Search for the cell housing the specified text and yield its (X, Y) center coordinate. 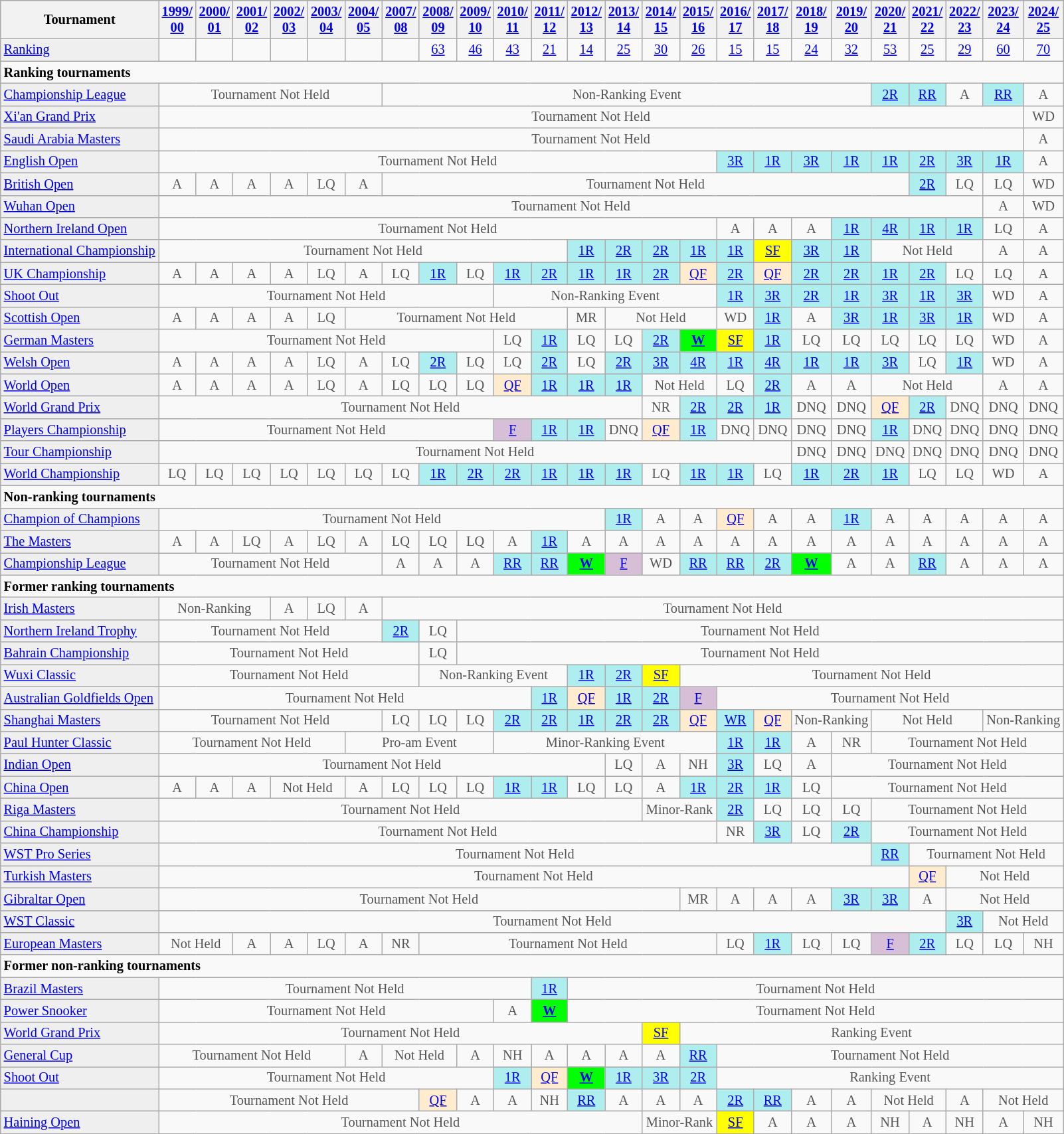
Former non-ranking tournaments (532, 966)
Northern Ireland Trophy (80, 631)
Turkish Masters (80, 876)
Northern Ireland Open (80, 228)
14 (586, 50)
Saudi Arabia Masters (80, 139)
43 (513, 50)
Non-ranking tournaments (532, 497)
2000/01 (215, 19)
Australian Goldfields Open (80, 698)
Xi'an Grand Prix (80, 117)
Paul Hunter Classic (80, 742)
Haining Open (80, 1123)
1999/00 (177, 19)
53 (890, 50)
WST Classic (80, 922)
46 (476, 50)
29 (964, 50)
2017/18 (772, 19)
30 (661, 50)
2022/23 (964, 19)
2019/20 (851, 19)
Pro-am Event (419, 742)
63 (438, 50)
Tournament (80, 19)
Riga Masters (80, 809)
2020/21 (890, 19)
International Championship (80, 251)
2008/09 (438, 19)
Indian Open (80, 765)
Wuxi Classic (80, 675)
World Championship (80, 474)
24 (811, 50)
2010/11 (513, 19)
2009/10 (476, 19)
Scottish Open (80, 318)
2011/12 (550, 19)
2002/03 (289, 19)
British Open (80, 184)
Bahrain Championship (80, 653)
2012/13 (586, 19)
2014/15 (661, 19)
2007/08 (400, 19)
WST Pro Series (80, 854)
Players Championship (80, 430)
70 (1043, 50)
2013/14 (624, 19)
Tour Championship (80, 452)
21 (550, 50)
General Cup (80, 1056)
Welsh Open (80, 363)
32 (851, 50)
China Championship (80, 832)
Power Snooker (80, 1011)
2016/17 (735, 19)
2004/05 (363, 19)
WR (735, 720)
Champion of Champions (80, 519)
2021/22 (927, 19)
Gibraltar Open (80, 899)
60 (1003, 50)
2023/24 (1003, 19)
2018/19 (811, 19)
2024/25 (1043, 19)
Former ranking tournaments (532, 586)
2003/04 (326, 19)
2001/02 (252, 19)
German Masters (80, 341)
English Open (80, 161)
26 (698, 50)
Ranking tournaments (532, 72)
UK Championship (80, 274)
Shanghai Masters (80, 720)
World Open (80, 385)
2015/16 (698, 19)
European Masters (80, 943)
Wuhan Open (80, 206)
Brazil Masters (80, 989)
Minor-Ranking Event (606, 742)
Irish Masters (80, 608)
The Masters (80, 541)
China Open (80, 787)
Ranking (80, 50)
